Identify which cell holds the provided text, then report its [X, Y] central coordinate. 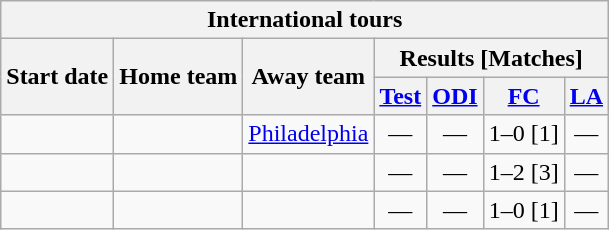
1–2 [3] [524, 172]
International tours [305, 20]
Start date [58, 77]
Away team [308, 77]
LA [586, 96]
Test [400, 96]
ODI [455, 96]
Home team [178, 77]
FC [524, 96]
Philadelphia [308, 134]
Results [Matches] [492, 58]
